Determine the (X, Y) coordinate at the center of the cell enclosing the given text.  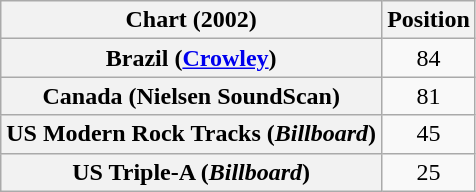
Brazil (Crowley) (192, 58)
US Triple-A (Billboard) (192, 172)
Chart (2002) (192, 20)
25 (429, 172)
45 (429, 134)
Position (429, 20)
Canada (Nielsen SoundScan) (192, 96)
84 (429, 58)
US Modern Rock Tracks (Billboard) (192, 134)
81 (429, 96)
